Determine the [x, y] coordinate at the center of the cell enclosing the given text.  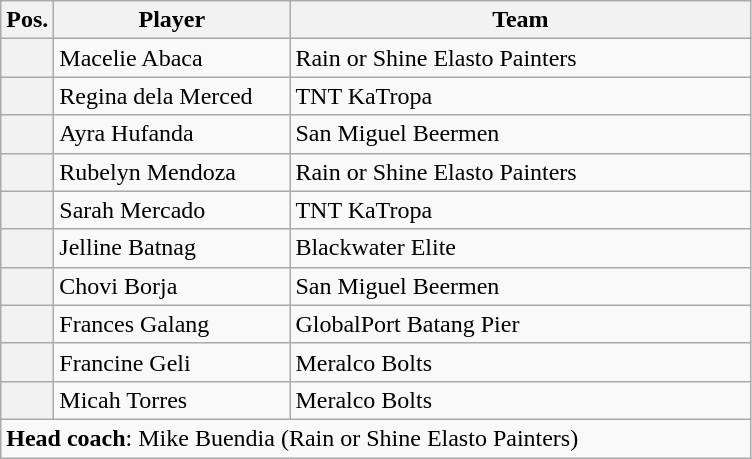
Francine Geli [172, 362]
Pos. [28, 20]
Sarah Mercado [172, 210]
Frances Galang [172, 324]
Team [520, 20]
Rubelyn Mendoza [172, 172]
Player [172, 20]
Regina dela Merced [172, 96]
Jelline Batnag [172, 248]
Macelie Abaca [172, 58]
Ayra Hufanda [172, 134]
Head coach: Mike Buendia (Rain or Shine Elasto Painters) [376, 438]
Chovi Borja [172, 286]
GlobalPort Batang Pier [520, 324]
Micah Torres [172, 400]
Blackwater Elite [520, 248]
